Locate the cell with the specified text and output its (x, y) center coordinate. 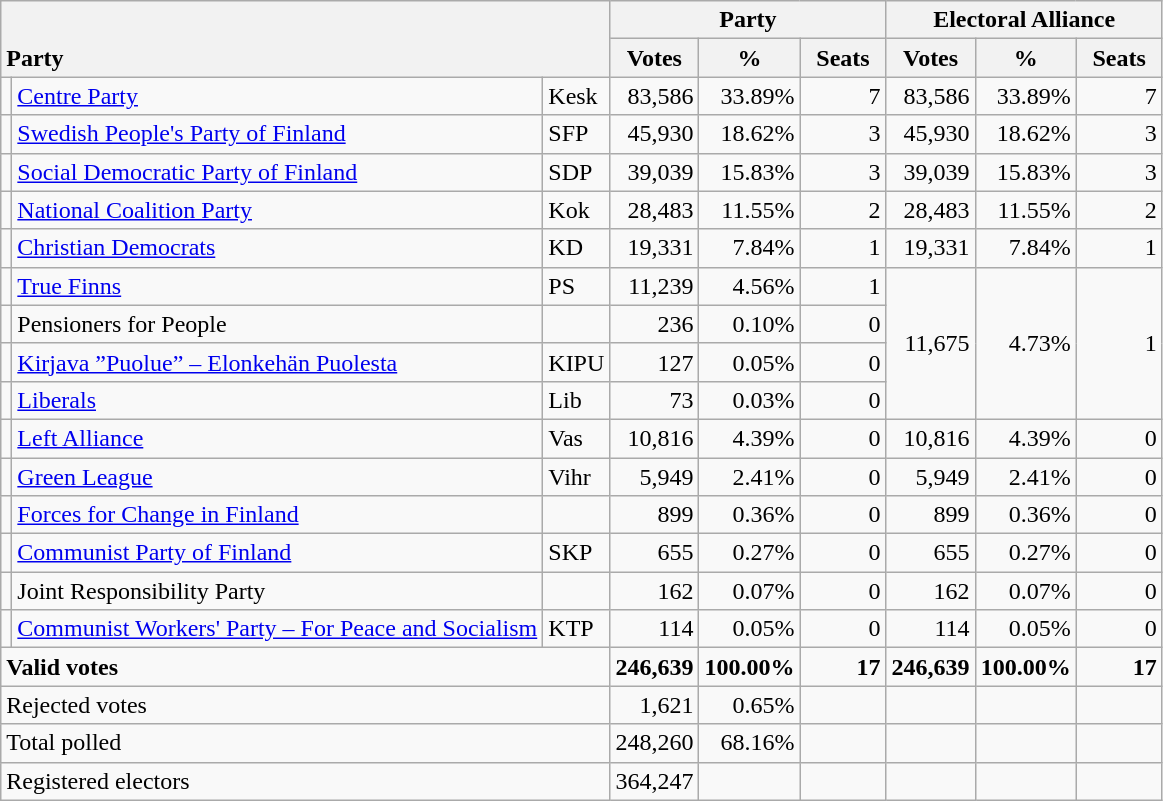
Valid votes (306, 667)
KIPU (576, 362)
Kesk (576, 96)
0.10% (750, 324)
Liberals (278, 400)
Left Alliance (278, 438)
4.56% (750, 286)
National Coalition Party (278, 210)
Total polled (306, 743)
SKP (576, 553)
Forces for Change in Finland (278, 515)
Kok (576, 210)
KD (576, 248)
Electoral Alliance (1024, 20)
Centre Party (278, 96)
Rejected votes (306, 705)
127 (654, 362)
11,675 (930, 343)
KTP (576, 629)
PS (576, 286)
1,621 (654, 705)
Vas (576, 438)
Registered electors (306, 781)
0.03% (750, 400)
Social Democratic Party of Finland (278, 172)
Pensioners for People (278, 324)
Communist Workers' Party – For Peace and Socialism (278, 629)
Christian Democrats (278, 248)
Communist Party of Finland (278, 553)
Swedish People's Party of Finland (278, 134)
Vihr (576, 477)
236 (654, 324)
11,239 (654, 286)
68.16% (750, 743)
364,247 (654, 781)
0.65% (750, 705)
248,260 (654, 743)
Kirjava ”Puolue” – Elonkehän Puolesta (278, 362)
73 (654, 400)
Joint Responsibility Party (278, 591)
SDP (576, 172)
SFP (576, 134)
Green League (278, 477)
True Finns (278, 286)
4.73% (1026, 343)
Lib (576, 400)
